Return [X, Y] of the center of cell containing provided text 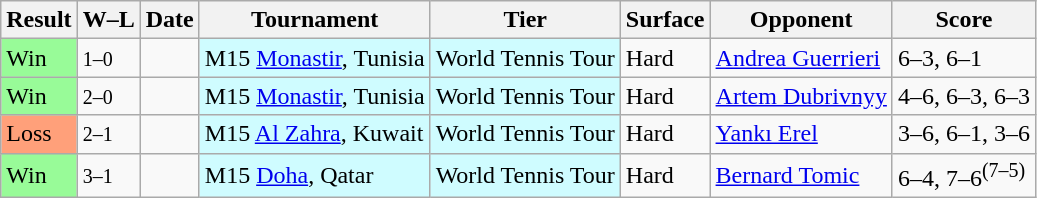
Tournament [314, 20]
M15 Al Zahra, Kuwait [314, 134]
2–0 [108, 96]
Artem Dubrivnyy [801, 96]
4–6, 6–3, 6–3 [964, 96]
Opponent [801, 20]
Score [964, 20]
3–1 [108, 176]
Bernard Tomic [801, 176]
W–L [108, 20]
Tier [525, 20]
M15 Doha, Qatar [314, 176]
2–1 [108, 134]
Yankı Erel [801, 134]
Loss [39, 134]
Date [170, 20]
3–6, 6–1, 3–6 [964, 134]
Andrea Guerrieri [801, 58]
6–4, 7–6(7–5) [964, 176]
1–0 [108, 58]
Result [39, 20]
Surface [665, 20]
6–3, 6–1 [964, 58]
